Capture the cell that displays the provided text and extract its [X, Y] central coordinate. 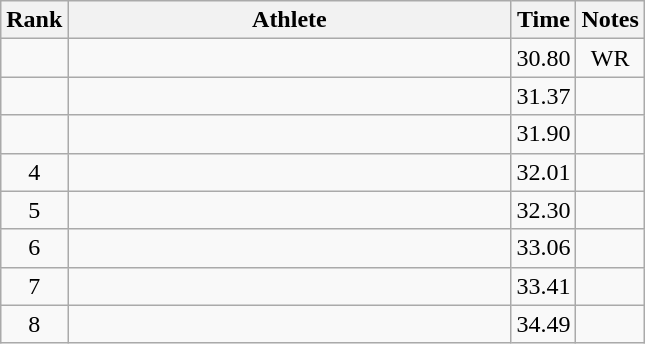
31.90 [544, 134]
33.41 [544, 286]
8 [34, 324]
6 [34, 248]
32.30 [544, 210]
30.80 [544, 58]
34.49 [544, 324]
4 [34, 172]
7 [34, 286]
Notes [610, 20]
31.37 [544, 96]
Rank [34, 20]
33.06 [544, 248]
5 [34, 210]
Time [544, 20]
Athlete [290, 20]
32.01 [544, 172]
WR [610, 58]
